Identify which cell holds the provided text, then report its [x, y] central coordinate. 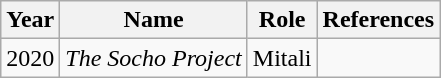
Name [154, 20]
References [378, 20]
Year [30, 20]
The Socho Project [154, 58]
2020 [30, 58]
Mitali [282, 58]
Role [282, 20]
